Determine the [x, y] coordinate at the center of the cell enclosing the given text.  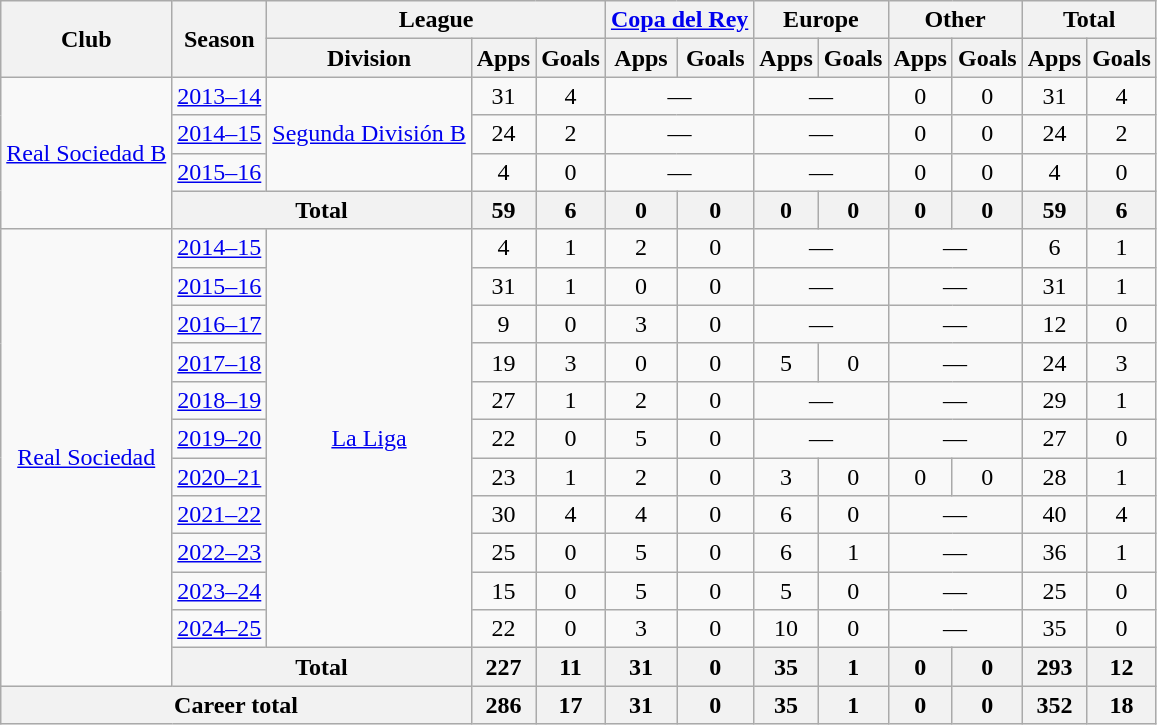
2021–22 [220, 515]
League [436, 20]
2016–17 [220, 324]
227 [503, 667]
28 [1054, 477]
29 [1054, 400]
Segunda División B [369, 134]
286 [503, 705]
Copa del Rey [679, 20]
17 [571, 705]
Real Sociedad B [86, 153]
Real Sociedad [86, 458]
2018–19 [220, 400]
Career total [236, 705]
9 [503, 324]
18 [1122, 705]
2020–21 [220, 477]
Europe [821, 20]
2019–20 [220, 438]
2024–25 [220, 629]
30 [503, 515]
La Liga [369, 438]
Other [955, 20]
10 [786, 629]
2022–23 [220, 553]
19 [503, 362]
40 [1054, 515]
15 [503, 591]
352 [1054, 705]
Club [86, 39]
Season [220, 39]
Division [369, 58]
2017–18 [220, 362]
293 [1054, 667]
36 [1054, 553]
11 [571, 667]
23 [503, 477]
2013–14 [220, 96]
2023–24 [220, 591]
